Return [x, y] of the center of cell containing provided text 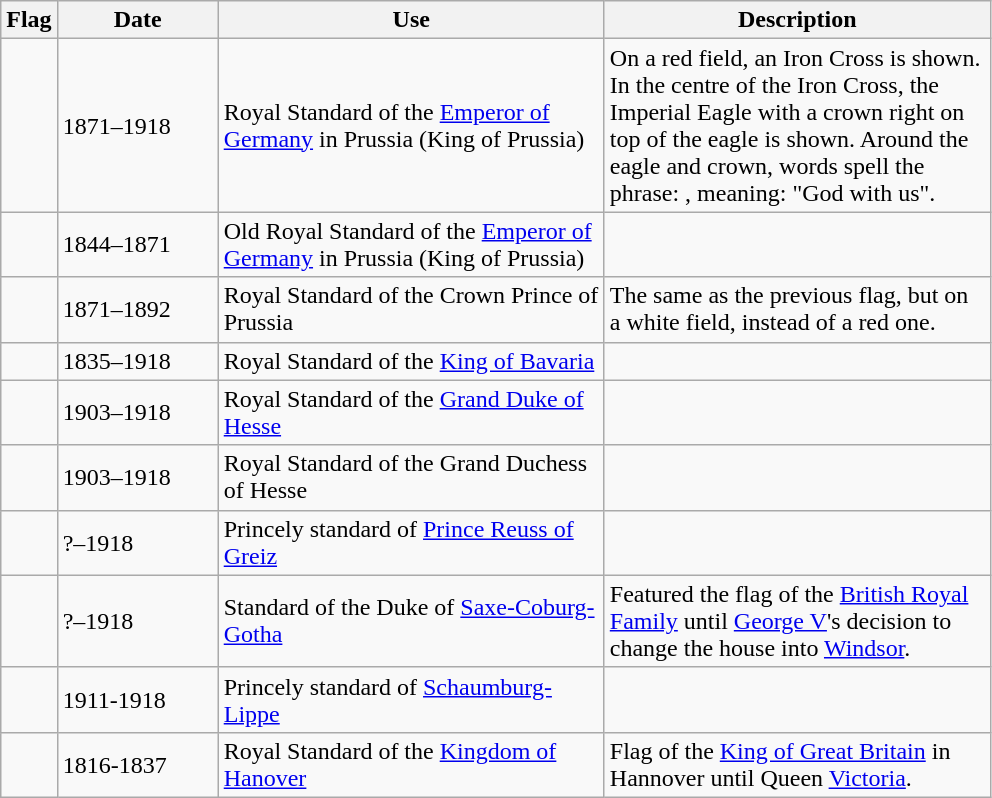
1844–1871 [138, 244]
Standard of the Duke of Saxe-Coburg-Gotha [411, 621]
Old Royal Standard of the Emperor of Germany in Prussia (King of Prussia) [411, 244]
Featured the flag of the British Royal Family until George V's decision to change the house into Windsor. [797, 621]
Royal Standard of the Emperor of Germany in Prussia (King of Prussia) [411, 126]
1871–1892 [138, 310]
1835–1918 [138, 361]
Royal Standard of the Grand Duchess of Hesse [411, 478]
1816-1837 [138, 764]
Princely standard of Prince Reuss of Greiz [411, 542]
Description [797, 20]
Flag of the King of Great Britain in Hannover until Queen Victoria. [797, 764]
Date [138, 20]
1911-1918 [138, 700]
Use [411, 20]
Royal Standard of the Crown Prince of Prussia [411, 310]
Royal Standard of the Grand Duke of Hesse [411, 412]
Royal Standard of the Kingdom of Hanover [411, 764]
Royal Standard of the King of Bavaria [411, 361]
1871–1918 [138, 126]
The same as the previous flag, but on a white field, instead of a red one. [797, 310]
Flag [29, 20]
Princely standard of Schaumburg-Lippe [411, 700]
